Pinpoint the cell where the given text exists, returning its (X, Y) midpoint coordinate. 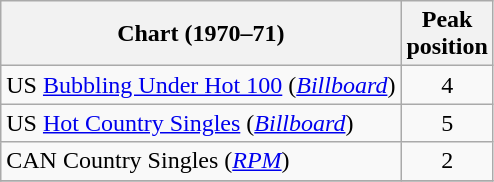
4 (447, 85)
2 (447, 161)
Chart (1970–71) (201, 34)
5 (447, 123)
US Hot Country Singles (Billboard) (201, 123)
Peakposition (447, 34)
US Bubbling Under Hot 100 (Billboard) (201, 85)
CAN Country Singles (RPM) (201, 161)
